Find where the given text appears and provide that cell's center as (X, Y) coordinate. 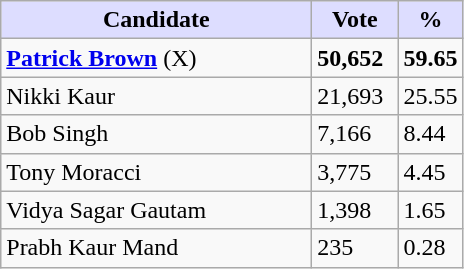
Vidya Sagar Gautam (156, 210)
50,652 (355, 58)
Bob Singh (156, 134)
1.65 (430, 210)
1,398 (355, 210)
Patrick Brown (X) (156, 58)
Tony Moracci (156, 172)
7,166 (355, 134)
21,693 (355, 96)
25.55 (430, 96)
% (430, 20)
4.45 (430, 172)
Candidate (156, 20)
3,775 (355, 172)
Prabh Kaur Mand (156, 248)
59.65 (430, 58)
8.44 (430, 134)
0.28 (430, 248)
Nikki Kaur (156, 96)
235 (355, 248)
Vote (355, 20)
